Provide the [x, y] coordinate of the cell's center where the given text is located.  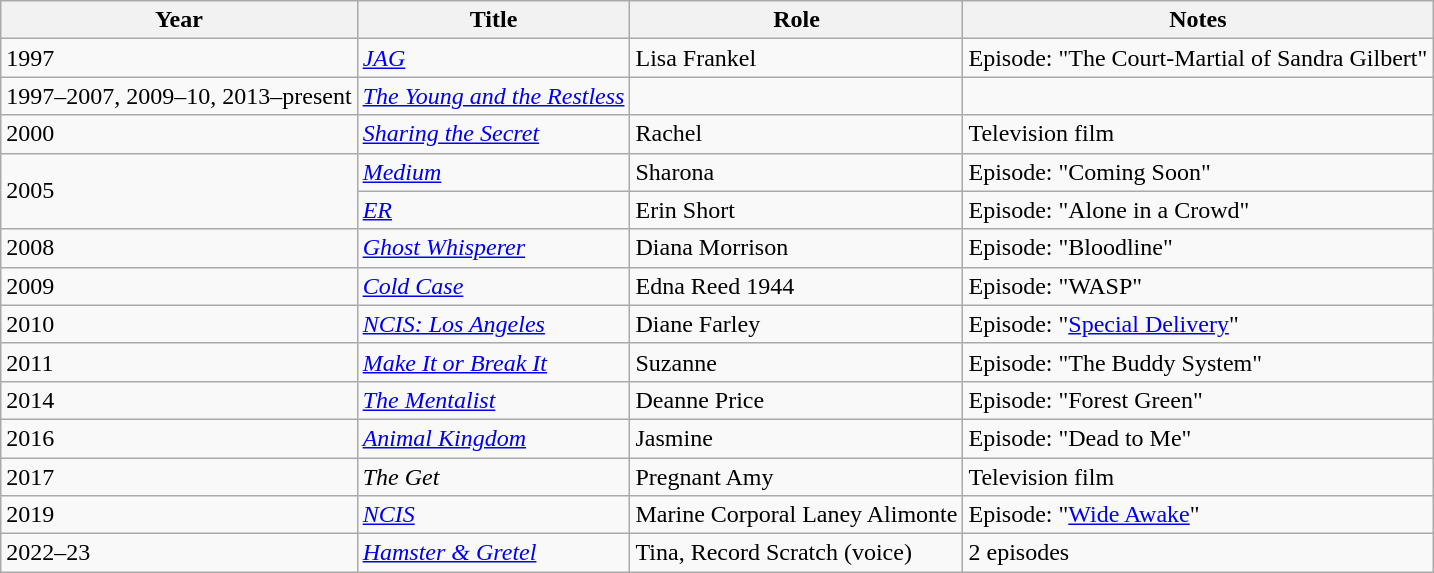
1997–2007, 2009–10, 2013–present [179, 96]
Marine Corporal Laney Alimonte [796, 515]
Diane Farley [796, 324]
Episode: "Wide Awake" [1198, 515]
Make It or Break It [494, 362]
Episode: "Dead to Me" [1198, 438]
2008 [179, 248]
JAG [494, 58]
Lisa Frankel [796, 58]
2017 [179, 477]
Sharona [796, 172]
Episode: "Coming Soon" [1198, 172]
2016 [179, 438]
Notes [1198, 20]
2000 [179, 134]
Episode: "The Buddy System" [1198, 362]
2019 [179, 515]
Episode: "Forest Green" [1198, 400]
2009 [179, 286]
Cold Case [494, 286]
Sharing the Secret [494, 134]
2005 [179, 191]
Jasmine [796, 438]
The Get [494, 477]
Episode: "Alone in a Crowd" [1198, 210]
Title [494, 20]
Animal Kingdom [494, 438]
Episode: "WASP" [1198, 286]
Role [796, 20]
Episode: "The Court-Martial of Sandra Gilbert" [1198, 58]
2 episodes [1198, 553]
Rachel [796, 134]
The Young and the Restless [494, 96]
Medium [494, 172]
Erin Short [796, 210]
2014 [179, 400]
2022–23 [179, 553]
ER [494, 210]
1997 [179, 58]
The Mentalist [494, 400]
Deanne Price [796, 400]
Episode: "Bloodline" [1198, 248]
Episode: "Special Delivery" [1198, 324]
2010 [179, 324]
Pregnant Amy [796, 477]
Tina, Record Scratch (voice) [796, 553]
2011 [179, 362]
Ghost Whisperer [494, 248]
Diana Morrison [796, 248]
Suzanne [796, 362]
Edna Reed 1944 [796, 286]
NCIS: Los Angeles [494, 324]
Year [179, 20]
NCIS [494, 515]
Hamster & Gretel [494, 553]
